Determine the [x, y] coordinate at the center of the cell enclosing the given text.  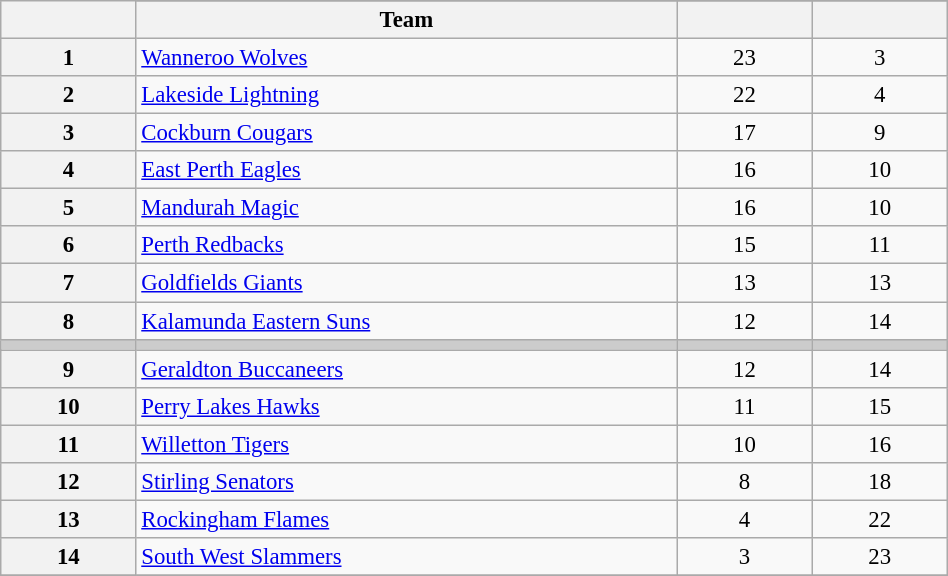
Geraldton Buccaneers [406, 369]
Rockingham Flames [406, 519]
Perry Lakes Hawks [406, 406]
18 [880, 482]
Kalamunda Eastern Suns [406, 321]
Goldfields Giants [406, 283]
Wanneroo Wolves [406, 58]
Lakeside Lightning [406, 95]
East Perth Eagles [406, 170]
1 [68, 58]
Team [406, 20]
7 [68, 283]
17 [744, 133]
Cockburn Cougars [406, 133]
South West Slammers [406, 557]
2 [68, 95]
Mandurah Magic [406, 208]
5 [68, 208]
Stirling Senators [406, 482]
6 [68, 245]
Willetton Tigers [406, 444]
Perth Redbacks [406, 245]
